Provide the (X, Y) coordinate of the cell's center where the given text is located.  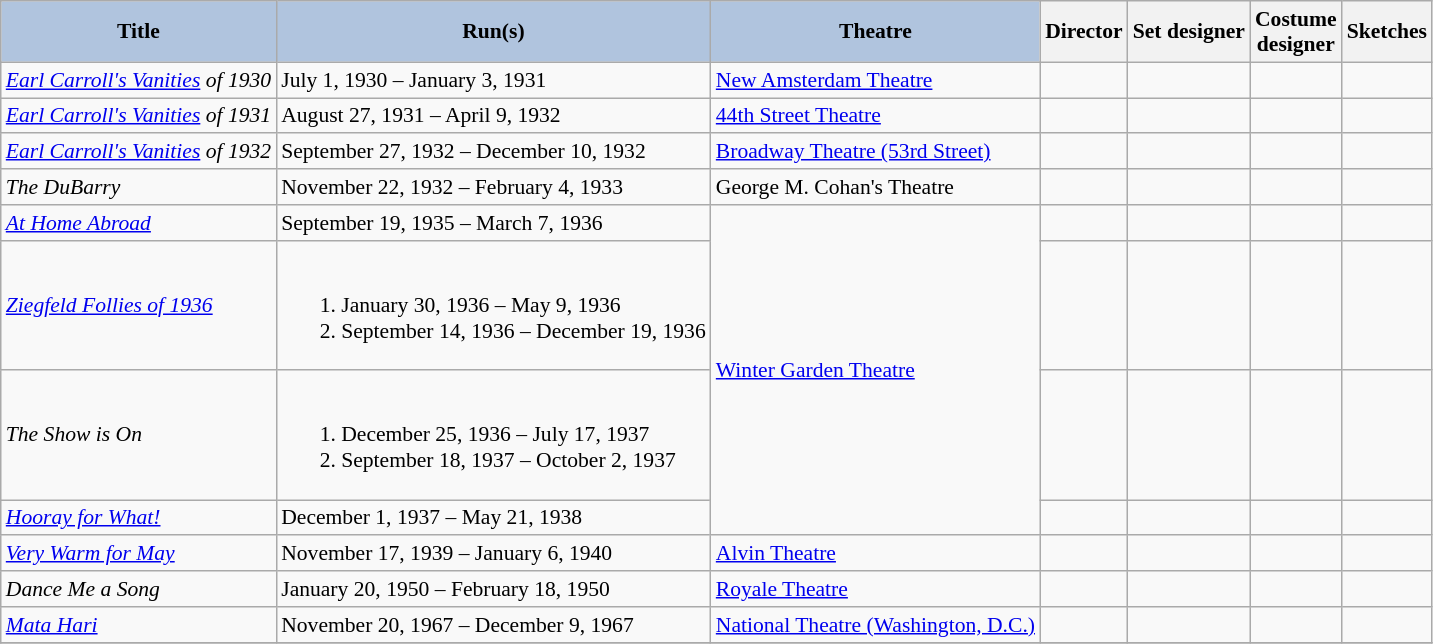
National Theatre (Washington, D.C.) (876, 625)
Very Warm for May (138, 554)
New Amsterdam Theatre (876, 80)
November 22, 1932 – February 4, 1933 (494, 187)
January 30, 1936 – May 9, 1936September 14, 1936 – December 19, 1936 (494, 305)
Earl Carroll's Vanities of 1932 (138, 152)
Earl Carroll's Vanities of 1930 (138, 80)
Alvin Theatre (876, 554)
44th Street Theatre (876, 116)
January 20, 1950 – February 18, 1950 (494, 589)
Run(s) (494, 32)
Broadway Theatre (53rd Street) (876, 152)
At Home Abroad (138, 223)
Director (1084, 32)
Mata Hari (138, 625)
August 27, 1931 – April 9, 1932 (494, 116)
The Show is On (138, 435)
November 20, 1967 – December 9, 1967 (494, 625)
September 19, 1935 – March 7, 1936 (494, 223)
Sketches (1387, 32)
Hooray for What! (138, 518)
September 27, 1932 – December 10, 1932 (494, 152)
The DuBarry (138, 187)
November 17, 1939 – January 6, 1940 (494, 554)
Earl Carroll's Vanities of 1931 (138, 116)
Costumedesigner (1296, 32)
George M. Cohan's Theatre (876, 187)
Title (138, 32)
Ziegfeld Follies of 1936 (138, 305)
December 1, 1937 – May 21, 1938 (494, 518)
December 25, 1936 – July 17, 1937September 18, 1937 – October 2, 1937 (494, 435)
Dance Me a Song (138, 589)
Set designer (1189, 32)
Theatre (876, 32)
Winter Garden Theatre (876, 370)
July 1, 1930 – January 3, 1931 (494, 80)
Royale Theatre (876, 589)
